Search for the cell housing the specified text and yield its (X, Y) center coordinate. 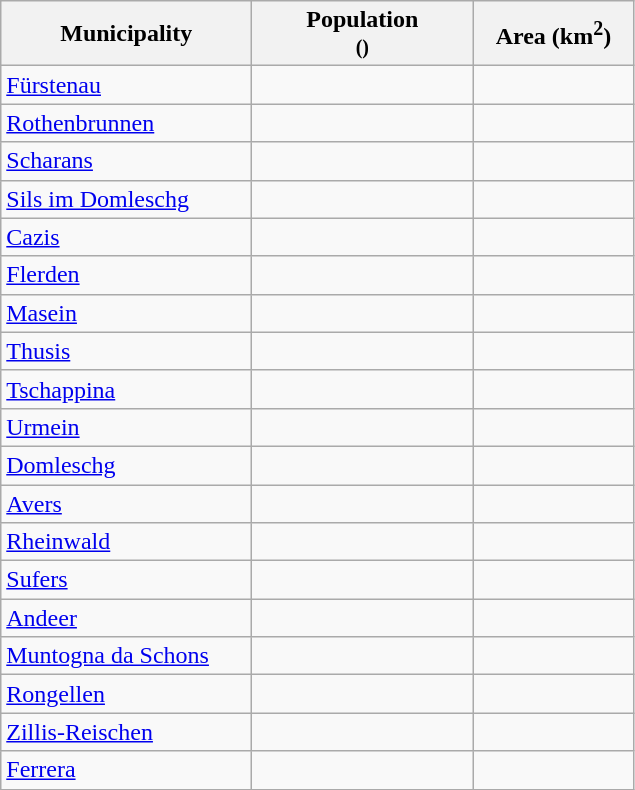
Rongellen (126, 694)
Municipality (126, 34)
Rothenbrunnen (126, 123)
Area (km2) (554, 34)
Fürstenau (126, 85)
Avers (126, 503)
Population () (362, 34)
Zillis-Reischen (126, 732)
Andeer (126, 618)
Sils im Domleschg (126, 199)
Masein (126, 313)
Muntogna da Schons (126, 656)
Cazis (126, 237)
Urmein (126, 427)
Thusis (126, 351)
Tschappina (126, 389)
Rheinwald (126, 542)
Domleschg (126, 465)
Flerden (126, 275)
Ferrera (126, 770)
Sufers (126, 580)
Scharans (126, 161)
